Locate the cell with the specified text and output its (x, y) center coordinate. 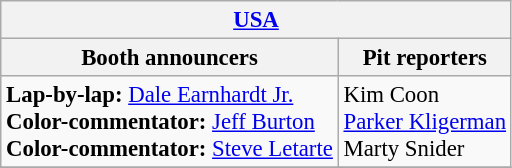
Kim CoonParker KligermanMarty Snider (424, 122)
Lap-by-lap: Dale Earnhardt Jr.Color-commentator: Jeff BurtonColor-commentator: Steve Letarte (170, 122)
Pit reporters (424, 58)
Booth announcers (170, 58)
USA (256, 20)
